Capture the cell that displays the provided text and extract its (x, y) central coordinate. 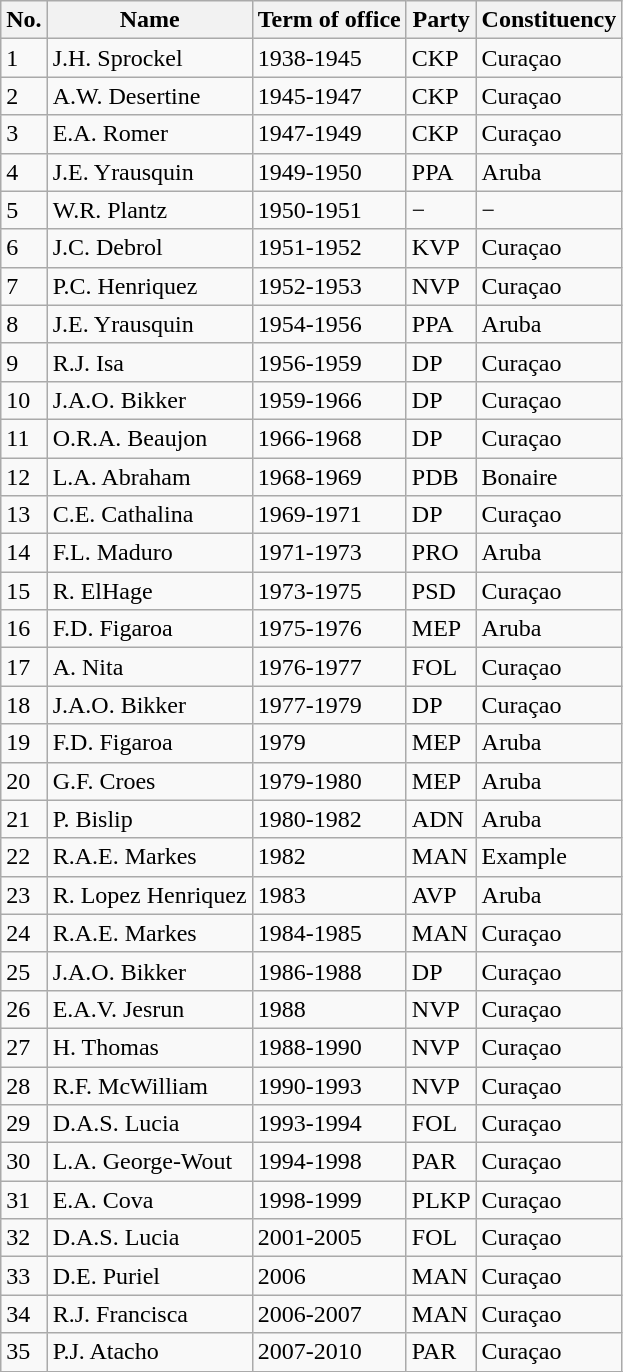
P.C. Henriquez (150, 286)
1998-1999 (329, 1200)
11 (24, 438)
27 (24, 1047)
Example (549, 857)
1979-1980 (329, 781)
6 (24, 248)
1969-1971 (329, 515)
1984-1985 (329, 933)
24 (24, 933)
8 (24, 324)
1952-1953 (329, 286)
D.E. Puriel (150, 1276)
1988-1990 (329, 1047)
9 (24, 362)
1990-1993 (329, 1085)
1971-1973 (329, 553)
O.R.A. Beaujon (150, 438)
AVP (441, 895)
R.J. Francisca (150, 1314)
1973-1975 (329, 591)
G.F. Croes (150, 781)
1977-1979 (329, 705)
31 (24, 1200)
1959-1966 (329, 400)
28 (24, 1085)
19 (24, 743)
22 (24, 857)
1976-1977 (329, 667)
1966-1968 (329, 438)
16 (24, 629)
2001-2005 (329, 1238)
30 (24, 1162)
1980-1982 (329, 819)
4 (24, 172)
Bonaire (549, 477)
L.A. George-Wout (150, 1162)
A.W. Desertine (150, 96)
E.A. Romer (150, 134)
KVP (441, 248)
P. Bislip (150, 819)
1979 (329, 743)
Party (441, 20)
Term of office (329, 20)
7 (24, 286)
1947-1949 (329, 134)
35 (24, 1352)
J.H. Sprockel (150, 58)
W.R. Plantz (150, 210)
H. Thomas (150, 1047)
25 (24, 971)
21 (24, 819)
1994-1998 (329, 1162)
1983 (329, 895)
Name (150, 20)
12 (24, 477)
No. (24, 20)
26 (24, 1009)
PDB (441, 477)
13 (24, 515)
2007-2010 (329, 1352)
1956-1959 (329, 362)
20 (24, 781)
1968-1969 (329, 477)
5 (24, 210)
J.C. Debrol (150, 248)
2006-2007 (329, 1314)
Constituency (549, 20)
33 (24, 1276)
C.E. Cathalina (150, 515)
PLKP (441, 1200)
29 (24, 1124)
10 (24, 400)
17 (24, 667)
3 (24, 134)
23 (24, 895)
15 (24, 591)
1 (24, 58)
L.A. Abraham (150, 477)
PSD (441, 591)
R. ElHage (150, 591)
R.J. Isa (150, 362)
P.J. Atacho (150, 1352)
1938-1945 (329, 58)
2 (24, 96)
E.A. Cova (150, 1200)
ADN (441, 819)
1950-1951 (329, 210)
32 (24, 1238)
R. Lopez Henriquez (150, 895)
18 (24, 705)
14 (24, 553)
1982 (329, 857)
PRO (441, 553)
1975-1976 (329, 629)
1954-1956 (329, 324)
F.L. Maduro (150, 553)
2006 (329, 1276)
1993-1994 (329, 1124)
A. Nita (150, 667)
1986-1988 (329, 971)
1988 (329, 1009)
1949-1950 (329, 172)
E.A.V. Jesrun (150, 1009)
1951-1952 (329, 248)
1945-1947 (329, 96)
34 (24, 1314)
R.F. McWilliam (150, 1085)
